Locate the cell with the specified text and output its [X, Y] center coordinate. 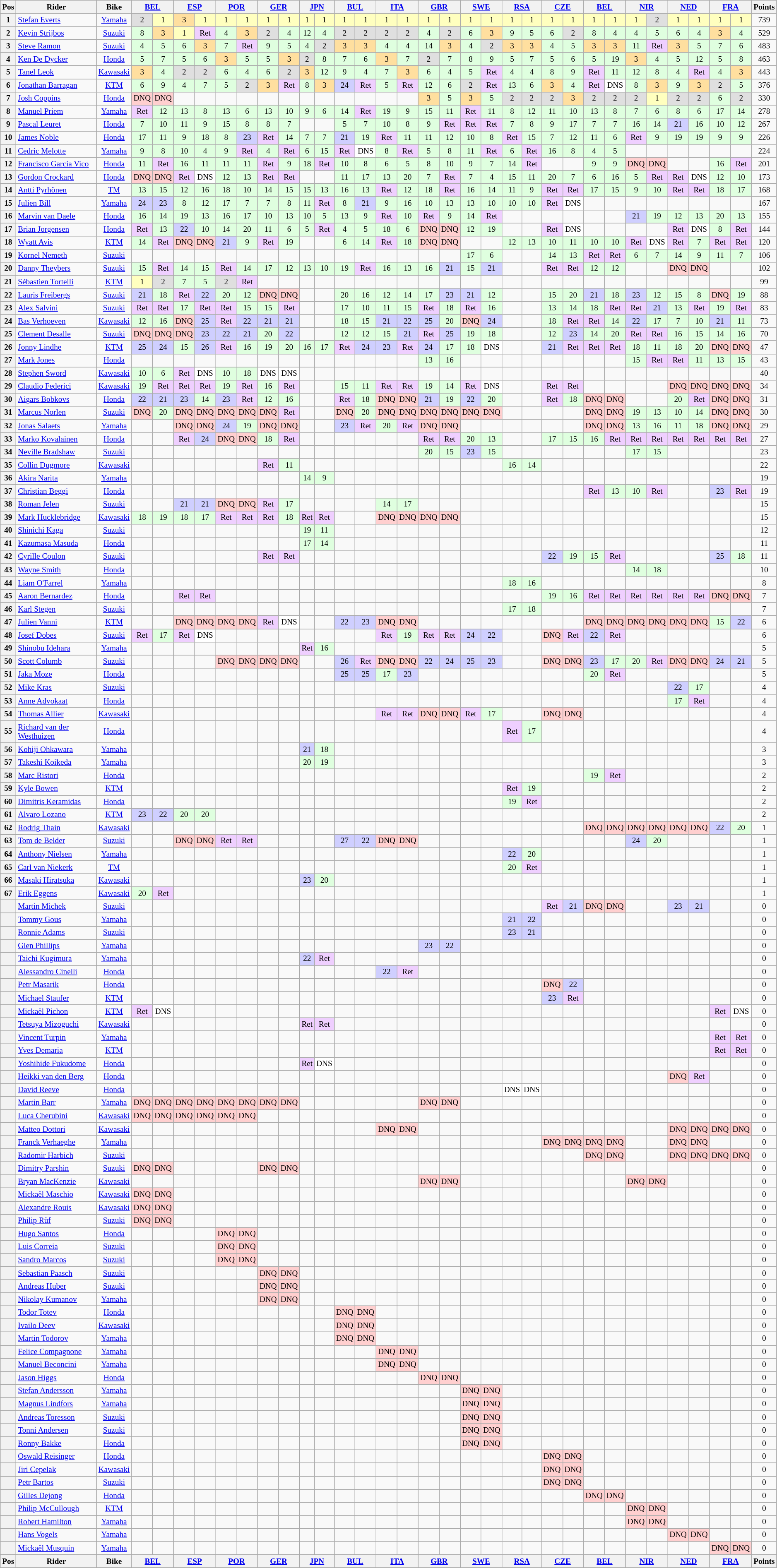
49 [8, 648]
60 [8, 802]
Takeshi Koikeda [56, 763]
Sebastian Paasch [56, 1273]
Josef Dobes [56, 635]
Masaki Hiratsuka [56, 880]
Cedric Melotte [56, 151]
Shinobu Idehara [56, 648]
Julien Vanni [56, 622]
463 [764, 59]
61 [8, 815]
66 [8, 880]
Yoshihide Fukudome [56, 1064]
Thomas Allier [56, 714]
Erik Eggens [56, 893]
Jonny Lindhe [56, 347]
226 [764, 138]
44 [8, 583]
Antti Pyrhönen [56, 190]
Andreas Huber [56, 1286]
Petr Masarik [56, 985]
Scott Columb [56, 662]
62 [8, 828]
Bryan MacKenzie [56, 1181]
Christian Beggi [56, 491]
Josh Coppins [56, 98]
Glen Phillips [56, 946]
Kornel Nemeth [56, 256]
83 [764, 308]
Alessandro Cinelli [56, 972]
Rodrig Thain [56, 828]
Felice Compagnone [56, 1352]
Yves Demaria [56, 1051]
James Noble [56, 138]
Karl Stegen [56, 609]
Taichi Kugimura [56, 959]
Franck Verhaeghe [56, 1142]
Steve Ramon [56, 46]
483 [764, 46]
Carl van Niekerk [56, 867]
Gilles Dejong [56, 1496]
Mickaël Maschio [56, 1195]
Marcus Norlen [56, 413]
Pascal Leuret [56, 125]
Marvin van Daele [56, 216]
120 [764, 243]
Alvaro Lozano [56, 815]
65 [8, 867]
Michael Staufer [56, 998]
Alex Salvini [56, 308]
Jason Higgs [56, 1378]
Dimitris Keramidas [56, 802]
330 [764, 98]
Gordon Crockard [56, 177]
54 [8, 714]
39 [8, 518]
Alexandre Rouis [56, 1208]
46 [8, 609]
Stefan Everts [56, 20]
45 [8, 596]
Neville Bradshaw [56, 452]
Richard van der Westhuizen [56, 732]
267 [764, 125]
Magnus Lindfors [56, 1404]
55 [8, 732]
Jonas Salaets [56, 426]
58 [8, 776]
70 [764, 334]
Dimitry Parshin [56, 1168]
38 [8, 504]
Wyatt Avis [56, 243]
Cyrille Coulon [56, 557]
Tanel Leok [56, 72]
Mark Jones [56, 360]
155 [764, 216]
144 [764, 229]
Clement Desalle [56, 334]
Heikki van den Berg [56, 1077]
51 [8, 675]
Tonni Andersen [56, 1430]
42 [8, 557]
57 [8, 763]
Bas Verhoeven [56, 321]
Oswald Reisinger [56, 1457]
Aigars Bobkovs [56, 400]
Kevin Strijbos [56, 33]
35 [8, 465]
Sébastien Tortelli [56, 282]
Stephen Sword [56, 373]
Francisco Garcia Vico [56, 164]
Mickaël Pichon [56, 1011]
Hugo Santos [56, 1234]
167 [764, 203]
Aaron Bernardez [56, 596]
88 [764, 295]
Shinichi Kaga [56, 531]
28 [8, 373]
Jiri Cepelak [56, 1470]
Hans Vogels [56, 1535]
Matteo Dottori [56, 1129]
Marc Ristori [56, 776]
73 [764, 321]
Anne Advokaat [56, 701]
Tetsuya Mizoguchi [56, 1024]
Luca Cherubini [56, 1116]
278 [764, 112]
Stefan Andersson [56, 1391]
Anthony Nielsen [56, 854]
Sandro Marcos [56, 1260]
Manuel Beconcini [56, 1365]
36 [8, 478]
56 [8, 749]
739 [764, 20]
Martin Michek [56, 907]
Petr Bartos [56, 1483]
Liam O'Farrel [56, 583]
Martin Todorov [56, 1339]
Martin Barr [56, 1103]
443 [764, 72]
Mickaël Musquin [56, 1548]
Brian Jorgensen [56, 229]
Radomir Harbich [56, 1155]
Vincent Turpin [56, 1037]
33 [8, 439]
Tom de Belder [56, 841]
Ronnie Adams [56, 933]
Akira Narita [56, 478]
Marko Kovalainen [56, 439]
Danny Theybers [56, 269]
63 [8, 841]
Luis Correia [56, 1247]
Wayne Smith [56, 570]
Jonathan Barragan [56, 85]
41 [8, 544]
376 [764, 85]
Jaka Moze [56, 675]
Julien Bill [56, 203]
Claudio Federici [56, 387]
48 [8, 635]
168 [764, 190]
Mike Kras [56, 688]
106 [764, 256]
99 [764, 282]
Manuel Priem [56, 112]
59 [8, 789]
37 [8, 491]
Andreas Toresson [56, 1417]
Philip Rüf [56, 1221]
224 [764, 151]
Kohiji Ohkawara [56, 749]
50 [8, 662]
Kazumasa Masuda [56, 544]
Ken De Dycker [56, 59]
173 [764, 177]
201 [764, 164]
67 [8, 893]
Philip McCullough [56, 1509]
64 [8, 854]
Todor Totev [56, 1312]
Roman Jelen [56, 504]
529 [764, 33]
David Reeve [56, 1090]
Ronny Bakke [56, 1443]
53 [8, 701]
Tommy Gous [56, 920]
Kyle Bowen [56, 789]
52 [8, 688]
Ivailo Deev [56, 1325]
Collin Dugmore [56, 465]
Lauris Freibergs [56, 295]
Robert Hamilton [56, 1522]
Mark Hucklebridge [56, 518]
32 [8, 426]
Nikolay Kumanov [56, 1299]
102 [764, 269]
